Return the (X, Y) coordinate for the center point of the cell that contains the specified text.  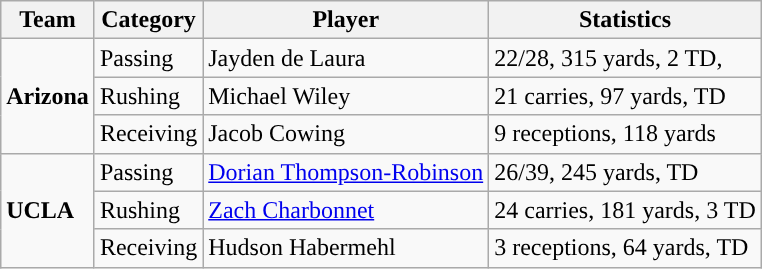
Zach Charbonnet (346, 210)
22/28, 315 yards, 2 TD, (626, 58)
Player (346, 20)
9 receptions, 118 yards (626, 134)
Jayden de Laura (346, 58)
Team (48, 20)
Category (148, 20)
21 carries, 97 yards, TD (626, 96)
26/39, 245 yards, TD (626, 172)
Dorian Thompson-Robinson (346, 172)
Jacob Cowing (346, 134)
Michael Wiley (346, 96)
24 carries, 181 yards, 3 TD (626, 210)
Arizona (48, 96)
UCLA (48, 210)
Hudson Habermehl (346, 248)
Statistics (626, 20)
3 receptions, 64 yards, TD (626, 248)
